Provide the [x, y] coordinate of the cell's center where the given text is located.  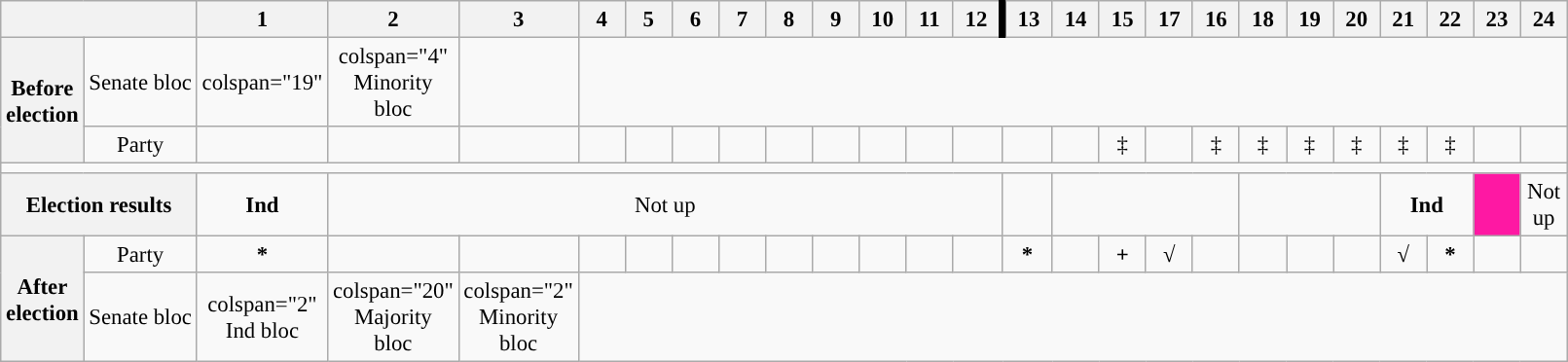
15 [1122, 19]
colspan="2" Ind bloc [262, 317]
colspan="19" [262, 83]
3 [518, 19]
9 [836, 19]
20 [1357, 19]
colspan="20" Majority bloc [393, 317]
14 [1076, 19]
13 [1028, 19]
colspan="2" Minority bloc [518, 317]
19 [1310, 19]
6 [695, 19]
23 [1497, 19]
2 [393, 19]
22 [1450, 19]
16 [1216, 19]
Election results [99, 204]
18 [1262, 19]
Beforeelection [43, 101]
7 [742, 19]
17 [1169, 19]
11 [930, 19]
4 [602, 19]
+ [1122, 255]
12 [977, 19]
colspan="4" Minority bloc [393, 83]
24 [1544, 19]
21 [1404, 19]
1 [262, 19]
Afterelection [43, 300]
5 [648, 19]
10 [883, 19]
8 [788, 19]
